Output the (X, Y) coordinate of the center of the cell containing the given text.  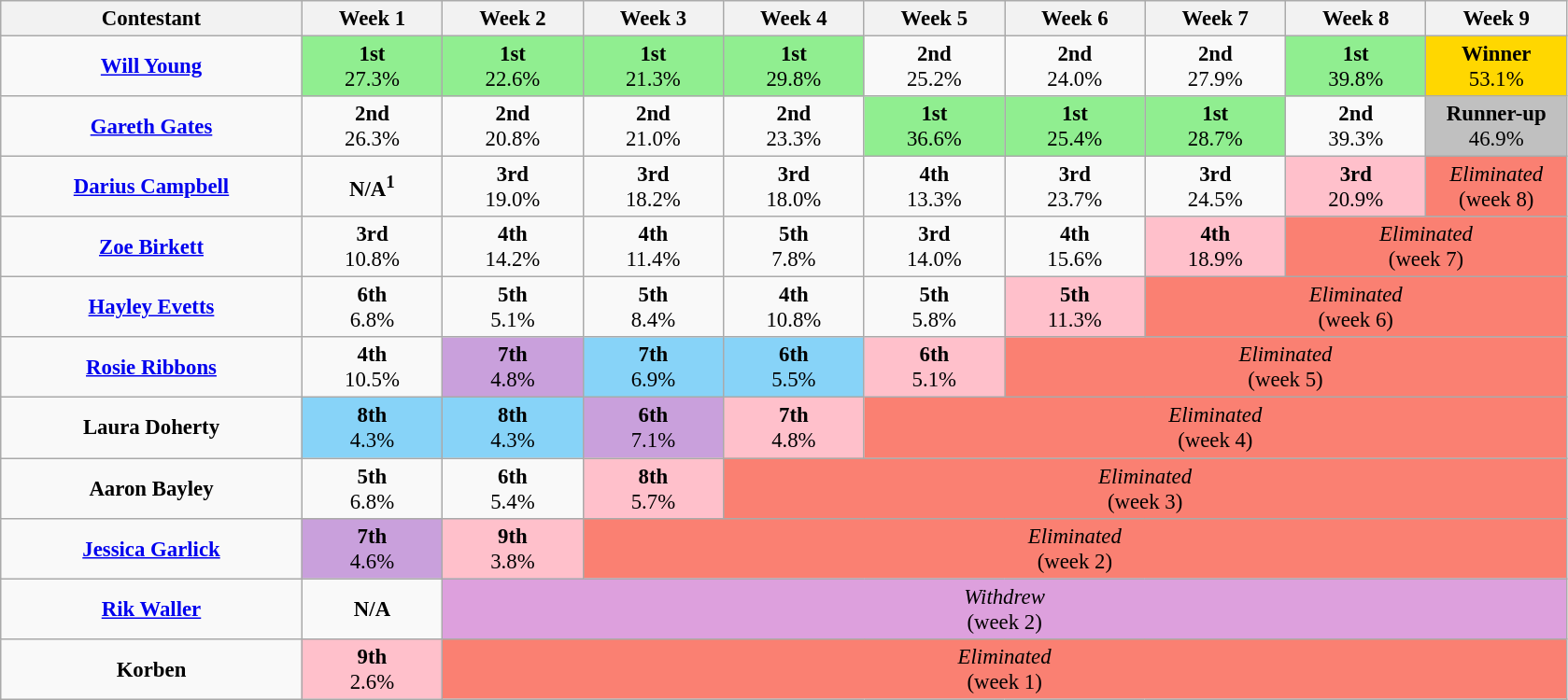
3rd20.9% (1356, 187)
Week 8 (1356, 19)
3rd23.7% (1075, 187)
3rd10.8% (372, 246)
2nd24.0% (1075, 67)
Darius Campbell (151, 187)
Week 1 (372, 19)
2nd26.3% (372, 127)
Eliminated(week 8) (1496, 187)
Eliminated(week 7) (1427, 246)
8th5.7% (653, 489)
2nd27.9% (1215, 67)
2nd25.2% (934, 67)
1st27.3% (372, 67)
4th11.4% (653, 246)
Week 6 (1075, 19)
N/A1 (372, 187)
6th5.4% (513, 489)
2nd21.0% (653, 127)
2nd39.3% (1356, 127)
4th13.3% (934, 187)
Eliminated(week 2) (1074, 549)
Eliminated(week 3) (1145, 489)
Korben (151, 668)
4th14.2% (513, 246)
6th7.1% (653, 427)
6th5.1% (934, 368)
1st22.6% (513, 67)
Week 4 (794, 19)
6th6.8% (372, 308)
Winner53.1% (1496, 67)
5th7.8% (794, 246)
2nd23.3% (794, 127)
Zoe Birkett (151, 246)
N/A (372, 609)
3rd24.5% (1215, 187)
1st36.6% (934, 127)
Week 9 (1496, 19)
4th10.5% (372, 368)
4th15.6% (1075, 246)
1st29.8% (794, 67)
Eliminated(week 6) (1356, 308)
4th18.9% (1215, 246)
7th4.6% (372, 549)
5th6.8% (372, 489)
Eliminated(week 5) (1286, 368)
5th11.3% (1075, 308)
Rik Waller (151, 609)
Eliminated(week 1) (1005, 668)
Runner-up46.9% (1496, 127)
9th3.8% (513, 549)
Week 2 (513, 19)
Laura Doherty (151, 427)
6th5.5% (794, 368)
5th8.4% (653, 308)
4th10.8% (794, 308)
Eliminated(week 4) (1215, 427)
3rd18.2% (653, 187)
1st39.8% (1356, 67)
Gareth Gates (151, 127)
3rd14.0% (934, 246)
Contestant (151, 19)
1st28.7% (1215, 127)
3rd18.0% (794, 187)
Will Young (151, 67)
5th5.1% (513, 308)
Week 5 (934, 19)
3rd19.0% (513, 187)
1st21.3% (653, 67)
2nd20.8% (513, 127)
5th5.8% (934, 308)
1st25.4% (1075, 127)
7th6.9% (653, 368)
9th2.6% (372, 668)
Week 7 (1215, 19)
Week 3 (653, 19)
Rosie Ribbons (151, 368)
Aaron Bayley (151, 489)
Jessica Garlick (151, 549)
Hayley Evetts (151, 308)
Withdrew(week 2) (1005, 609)
